Search for the cell housing the specified text and yield its (X, Y) center coordinate. 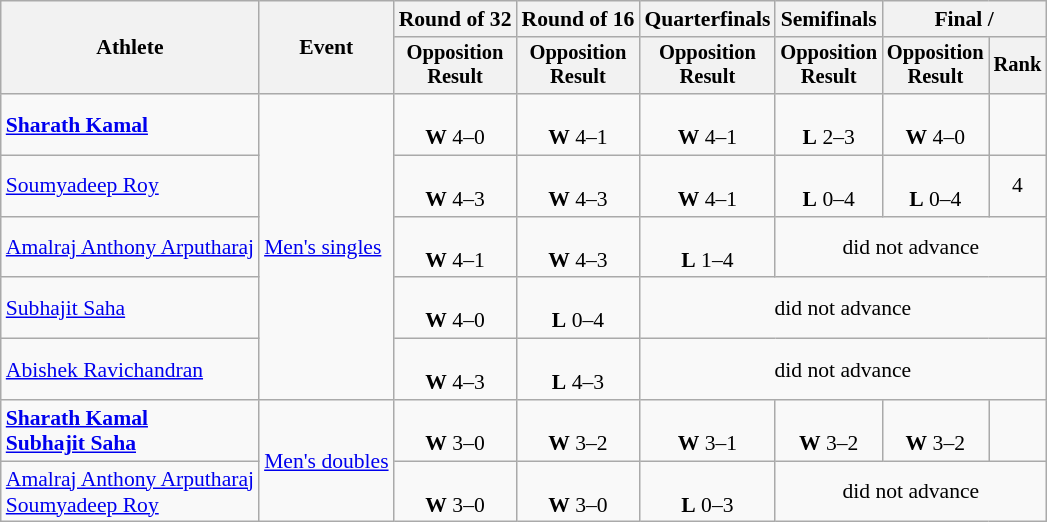
Semifinals (828, 19)
L 2–3 (828, 124)
Round of 32 (456, 19)
Final / (964, 19)
Amalraj Anthony Arputharaj (130, 248)
Athlete (130, 48)
4 (1018, 186)
Men's doubles (326, 461)
Abishek Ravichandran (130, 370)
Sharath Kamal Subhajit Saha (130, 430)
Sharath Kamal (130, 124)
Round of 16 (578, 19)
L 1–4 (707, 248)
L 0–3 (707, 492)
Event (326, 48)
Amalraj Anthony Arputharaj Soumyadeep Roy (130, 492)
L 4–3 (578, 370)
Soumyadeep Roy (130, 186)
W 3–1 (707, 430)
Rank (1018, 66)
Quarterfinals (707, 19)
Subhajit Saha (130, 308)
Men's singles (326, 247)
